From the cell containing the given text, extract its center point as [x, y] coordinate. 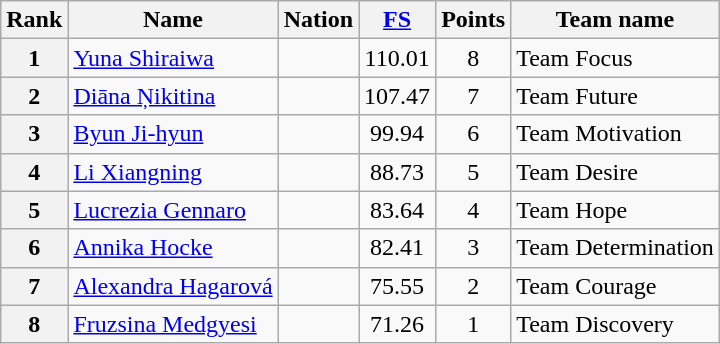
107.47 [398, 96]
Lucrezia Gennaro [173, 210]
Team Discovery [616, 324]
Annika Hocke [173, 248]
Rank [34, 20]
Li Xiangning [173, 172]
Byun Ji-hyun [173, 134]
Team Motivation [616, 134]
88.73 [398, 172]
Team Courage [616, 286]
Fruzsina Medgyesi [173, 324]
Nation [318, 20]
Team Determination [616, 248]
Yuna Shiraiwa [173, 58]
FS [398, 20]
Diāna Ņikitina [173, 96]
82.41 [398, 248]
Points [474, 20]
Team Hope [616, 210]
Team Desire [616, 172]
99.94 [398, 134]
Team Focus [616, 58]
Team name [616, 20]
Alexandra Hagarová [173, 286]
75.55 [398, 286]
83.64 [398, 210]
110.01 [398, 58]
Team Future [616, 96]
71.26 [398, 324]
Name [173, 20]
